Identify which cell holds the provided text, then report its [X, Y] central coordinate. 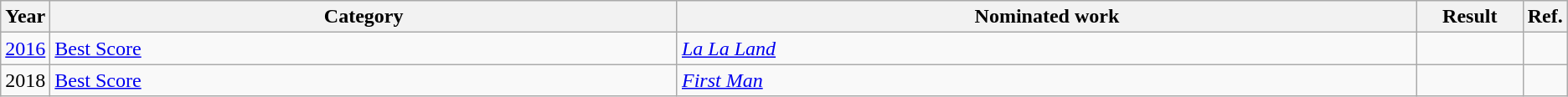
La La Land [1047, 48]
Year [25, 17]
Ref. [1545, 17]
First Man [1047, 80]
2018 [25, 80]
2016 [25, 48]
Result [1469, 17]
Nominated work [1047, 17]
Category [364, 17]
